Locate the cell with the specified text and output its [x, y] center coordinate. 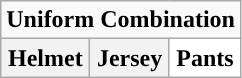
Jersey [130, 58]
Pants [204, 58]
Helmet [46, 58]
Uniform Combination [121, 20]
